Find where the given text appears and provide that cell's center as (X, Y) coordinate. 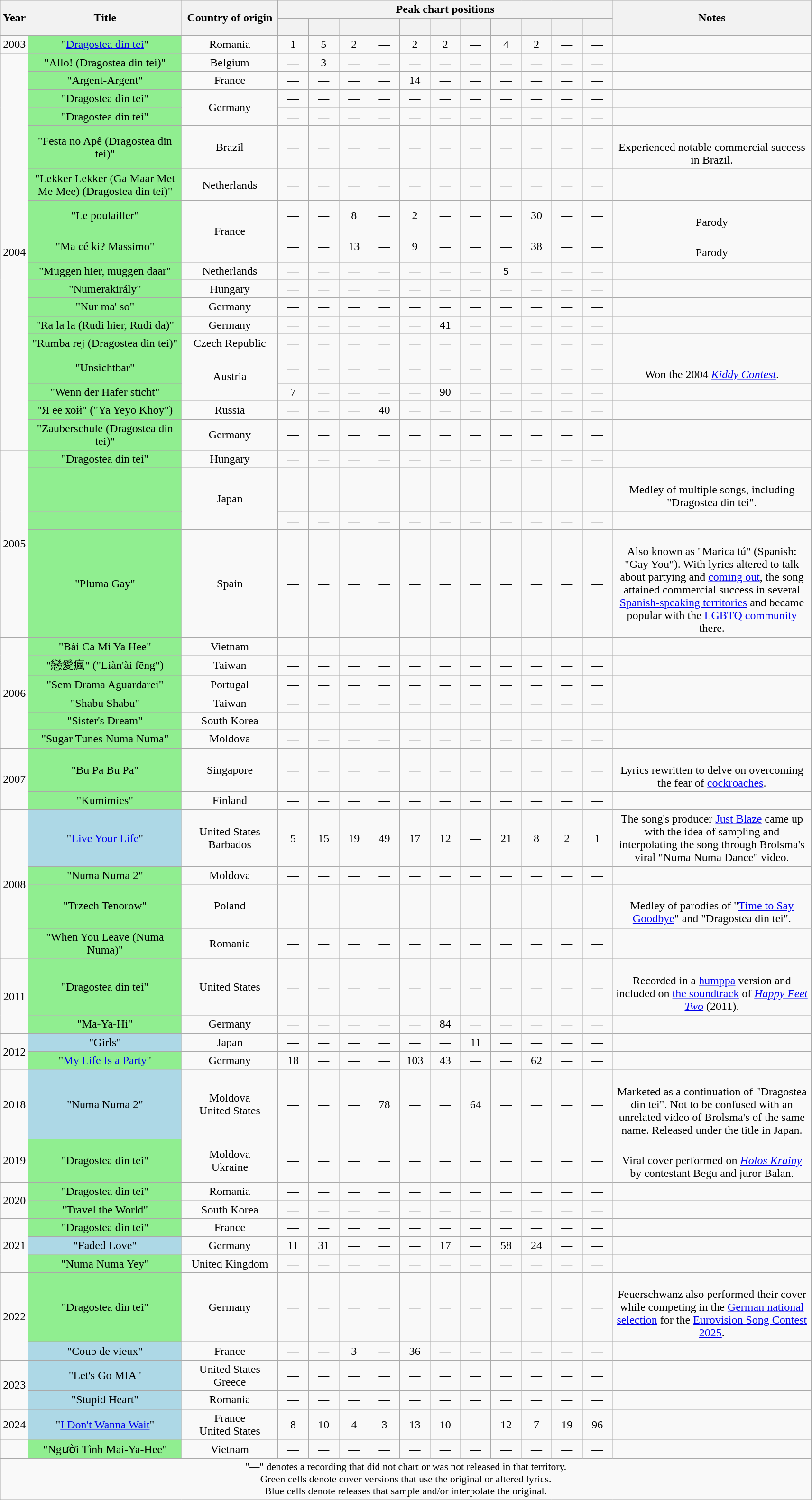
"Girls" (105, 1042)
"Sugar Tunes Numa Numa" (105, 739)
"Travel the World" (105, 1209)
2023 (14, 1384)
49 (384, 838)
2008 (14, 884)
38 (536, 247)
"When You Leave (Numa Numa)" (105, 943)
40 (384, 410)
2007 (14, 779)
"Numerakirály" (105, 289)
"Bài Ca Mi Ya Hee" (105, 647)
2021 (14, 1246)
Poland (230, 906)
2004 (14, 251)
30 (536, 215)
"Stupid Heart" (105, 1400)
2022 (14, 1316)
2005 (14, 544)
"Faded Love" (105, 1246)
"Ra la la (Rudi hier, Rudi da)" (105, 325)
Medley of multiple songs, including "Dragostea din tei". (711, 490)
"Sem Drama Aguardarei" (105, 685)
Country of origin (230, 18)
FranceUnited States (230, 1424)
The song's producer Just Blaze came up with the idea of sampling and interpolating the song through Brolsma's viral "Numa Numa Dance" video. (711, 838)
43 (445, 1060)
"Trzech Tenorow" (105, 906)
"Rumba rej (Dragostea din tei)" (105, 343)
Belgium (230, 62)
Year (14, 18)
United StatesGreece (230, 1376)
9 (415, 247)
"Shabu Shabu" (105, 703)
Russia (230, 410)
Won the 2004 Kiddy Contest. (711, 367)
"Argent-Argent" (105, 81)
"Người Tình Mai-Ya-Hee" (105, 1449)
15 (323, 838)
2019 (14, 1160)
Medley of parodies of "Time to Say Goodbye" and "Dragostea din tei". (711, 906)
MoldovaUkraine (230, 1160)
62 (536, 1060)
United States (230, 987)
Experienced notable commercial success in Brazil. (711, 148)
Lyrics rewritten to delve on overcoming the fear of cockroaches. (711, 770)
"Pluma Gay" (105, 583)
United Kingdom (230, 1264)
"Muggen hier, muggen daar" (105, 271)
"Lekker Lekker (Ga Maar Met Me Mee) (Dragostea din tei)" (105, 185)
"Numa Numa Yey" (105, 1264)
Viral cover performed on Holos Krainy by contestant Begu and juror Balan. (711, 1160)
"Sister's Dream" (105, 721)
Peak chart positions (445, 9)
90 (445, 392)
21 (506, 838)
24 (536, 1246)
"Kumimies" (105, 801)
2012 (14, 1051)
"Zauberschule (Dragostea din tei)" (105, 435)
Title (105, 18)
"Nur ma' so" (105, 307)
"Festa no Apê (Dragostea din tei)" (105, 148)
2003 (14, 44)
Czech Republic (230, 343)
Portugal (230, 685)
"Let's Go MIA" (105, 1376)
103 (415, 1060)
"Ma-Ya-Hi" (105, 1024)
Austria (230, 377)
2020 (14, 1200)
31 (323, 1246)
"I Don't Wanna Wait" (105, 1424)
36 (415, 1351)
58 (506, 1246)
78 (384, 1104)
Spain (230, 583)
United StatesBarbados (230, 838)
84 (445, 1024)
2011 (14, 996)
2018 (14, 1104)
96 (597, 1424)
"Я её хой" ("Ya Yeyo Khoy") (105, 410)
"Allo! (Dragostea din tei)" (105, 62)
"Le poulailler" (105, 215)
64 (476, 1104)
"Bu Pa Bu Pa" (105, 770)
MoldovaUnited States (230, 1104)
"Ma cé ki? Massimo" (105, 247)
18 (293, 1060)
41 (445, 325)
Finland (230, 801)
14 (415, 81)
Notes (711, 18)
2024 (14, 1424)
"Unsichtbar" (105, 367)
― (445, 215)
"Wenn der Hafer sticht" (105, 392)
"戀愛瘋" ("Liàn'ài fēng") (105, 666)
"Live Your Life" (105, 838)
Brazil (230, 148)
Recorded in a humppa version and included on the soundtrack of Happy Feet Two (2011). (711, 987)
"My Life Is a Party" (105, 1060)
Singapore (230, 770)
"Coup de vieux" (105, 1351)
2006 (14, 693)
Feuerschwanz also performed their cover while competing in the German national selection for the Eurovision Song Contest 2025. (711, 1307)
